Identify which cell holds the provided text, then report its [X, Y] central coordinate. 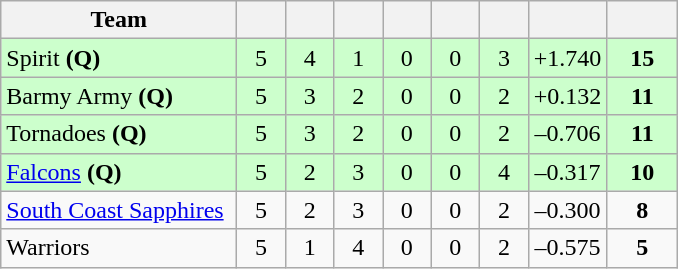
8 [642, 210]
–0.300 [568, 210]
–0.706 [568, 134]
Barmy Army (Q) [119, 96]
+1.740 [568, 58]
15 [642, 58]
Tornadoes (Q) [119, 134]
Falcons (Q) [119, 172]
–0.317 [568, 172]
Warriors [119, 248]
10 [642, 172]
+0.132 [568, 96]
Spirit (Q) [119, 58]
South Coast Sapphires [119, 210]
–0.575 [568, 248]
Team [119, 20]
